Capture the cell that displays the provided text and extract its (X, Y) central coordinate. 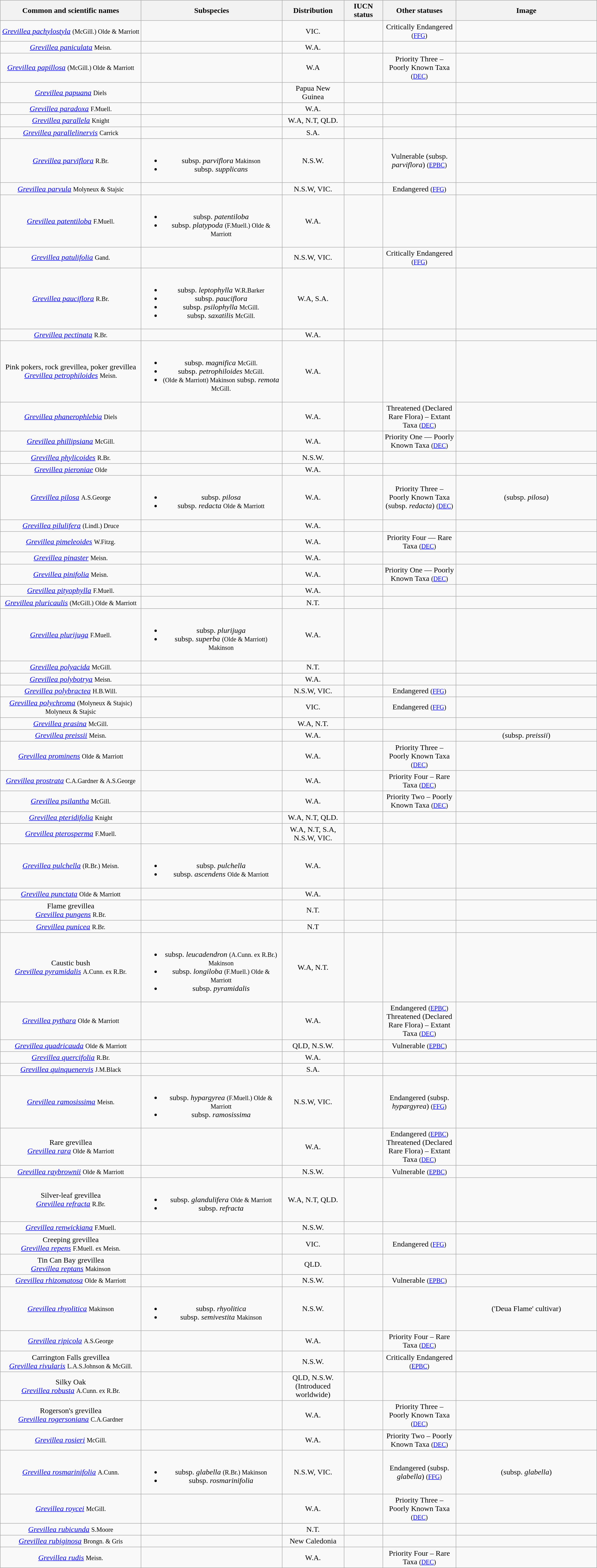
Grevillea rubiginosa Brongn. & Gris (71, 1541)
Grevillea patentiloba F.Muell. (71, 221)
Grevillea polychroma (Molyneux & Stajsic) Molyneux & Stajsic (71, 707)
Grevillea prominens Olde & Marriott (71, 756)
Grevillea plurijuga F.Muell. (71, 635)
Grevillea pachylostyla (McGill.) Olde & Marriott (71, 31)
Grevillea preissii Meisn. (71, 736)
Threatened (Declared Rare Flora) – Extant Taxa (DEC) (419, 417)
subsp. plurijugasubsp. superba (Olde & Marriott) Makinson (212, 635)
Grevillea quinquenervis J.M.Black (71, 1070)
Grevillea punicea R.Br. (71, 926)
(subsp. glabella) (526, 1472)
Grevillea polybractea H.B.Will. (71, 691)
Grevillea pilulifera (Lindl.) Druce (71, 526)
QLD. (313, 1264)
Grevillea pulchella (R.Br.) Meisn. (71, 866)
Grevillea pimeleoides W.Fitzg. (71, 542)
Grevillea pythara Olde & Marriott (71, 1021)
Grevillea psilantha McGill. (71, 801)
Distribution (313, 11)
Grevillea parallelinervis Carrick (71, 133)
Priority Three – Poorly Known Taxa (subsp. redacta) (DEC) (419, 497)
QLD, N.S.W. (313, 1046)
subsp. pilosasubsp. redacta Olde & Marriott (212, 497)
Grevillea parviflora R.Br. (71, 161)
Grevillea pinifolia Meisn. (71, 574)
Grevillea phanerophlebia Diels (71, 417)
Grevillea paradoxa F.Muell. (71, 109)
Grevillea pteridifolia Knight (71, 817)
Grevillea papuana Diels (71, 93)
Grevillea raybrownii Olde & Marriott (71, 1172)
Endangered (subsp. glabella) (FFG) (419, 1472)
Grevillea prasina McGill. (71, 724)
Grevillea rhizomatosa Olde & Marriott (71, 1281)
W.A, S.A. (313, 298)
Silky OakGrevillea robusta A.Cunn. ex R.Br. (71, 1386)
subsp. leptophylla W.R.Barkersubsp. pauciflorasubsp. psilophylla McGill.subsp. saxatilis McGill. (212, 298)
subsp. patentilobasubsp. platypoda (F.Muell.) Olde & Marriott (212, 221)
Critically Endangered (EPBC) (419, 1361)
W.A, N.T, S.A, N.S.W, VIC. (313, 834)
Grevillea rudis Meisn. (71, 1557)
subsp. glandulifera Olde & Marriottsubsp. refracta (212, 1200)
Pink pokers, rock grevillea, poker grevilleaGrevillea petrophiloides Meisn. (71, 372)
Rogerson's grevilleaGrevillea rogersoniana C.A.Gardner (71, 1415)
Grevillea pauciflora R.Br. (71, 298)
Grevillea ripicola A.S.George (71, 1341)
Subspecies (212, 11)
Tin Can Bay grevilleaGrevillea reptans Makinson (71, 1264)
Grevillea pluricaulis (McGill.) Olde & Marriott (71, 602)
Grevillea pieroniae Olde (71, 469)
subsp. leucadendron (A.Cunn. ex R.Br.) Makinsonsubsp. longiloba (F.Muell.) Olde & Marriottsubsp. pyramidalis (212, 967)
Grevillea prostrata C.A.Gardner & A.S.George (71, 781)
Grevillea quadricauda Olde & Marriott (71, 1046)
Creeping grevilleaGrevillea repens F.Muell. ex Meisn. (71, 1244)
Grevillea polyacida McGill. (71, 667)
Grevillea renwickiana F.Muell. (71, 1228)
Caustic bushGrevillea pyramidalis A.Cunn. ex R.Br. (71, 967)
Grevillea rubicunda S.Moore (71, 1529)
Grevillea patulifolia Gand. (71, 258)
Grevillea rosmarinifolia A.Cunn. (71, 1472)
(subsp. preissii) (526, 736)
Papua New Guinea (313, 93)
subsp. parviflora Makinsonsubsp. supplicans (212, 161)
Grevillea pityophylla F.Muell. (71, 590)
Priority Four — Rare Taxa (DEC) (419, 542)
Grevillea quercifolia R.Br. (71, 1058)
Grevillea parallela Knight (71, 121)
IUCN status (363, 11)
Grevillea parvula Molyneux & Stajsic (71, 189)
Grevillea pterosperma F.Muell. (71, 834)
Grevillea rhyolitica Makinson (71, 1309)
('Deua Flame' cultivar) (526, 1309)
Grevillea paniculata Meisn. (71, 47)
New Caledonia (313, 1541)
Carrington Falls grevilleaGrevillea rivularis L.A.S.Johnson & McGill. (71, 1361)
(subsp. pilosa) (526, 497)
Grevillea phillipsiana McGill. (71, 441)
subsp. rhyoliticasubsp. semivestita Makinson (212, 1309)
QLD, N.S.W. (Introduced worldwide) (313, 1386)
Grevillea punctata Olde & Marriott (71, 894)
subsp. pulchellasubsp. ascendens Olde & Marriott (212, 866)
N.T (313, 926)
subsp. magnifica McGill.subsp. petrophiloides McGill.(Olde & Marriott) Makinson subsp. remota McGill. (212, 372)
Grevillea phylicoides R.Br. (71, 457)
Silver-leaf grevilleaGrevillea refracta R.Br. (71, 1200)
Endangered (subsp. hypargyrea) (FFG) (419, 1102)
Other statuses (419, 11)
Grevillea ramosissima Meisn. (71, 1102)
Rare grevilleaGrevillea rara Olde & Marriott (71, 1147)
Grevillea pinaster Meisn. (71, 558)
W.A (313, 68)
Grevillea papillosa (McGill.) Olde & Marriott (71, 68)
Grevillea pilosa A.S.George (71, 497)
Image (526, 11)
Vulnerable (subsp. parviflora) (EPBC) (419, 161)
Common and scientific names (71, 11)
Grevillea pectinata R.Br. (71, 335)
Flame grevilleaGrevillea pungens R.Br. (71, 910)
Grevillea rosieri McGill. (71, 1440)
subsp. hypargyrea (F.Muell.) Olde & Marriottsubsp. ramosissima (212, 1102)
Grevillea roycei McGill. (71, 1509)
subsp. glabella (R.Br.) Makinsonsubsp. rosmarinifolia (212, 1472)
Grevillea polybotrya Meisn. (71, 679)
